Find where the given text appears and provide that cell's center as [x, y] coordinate. 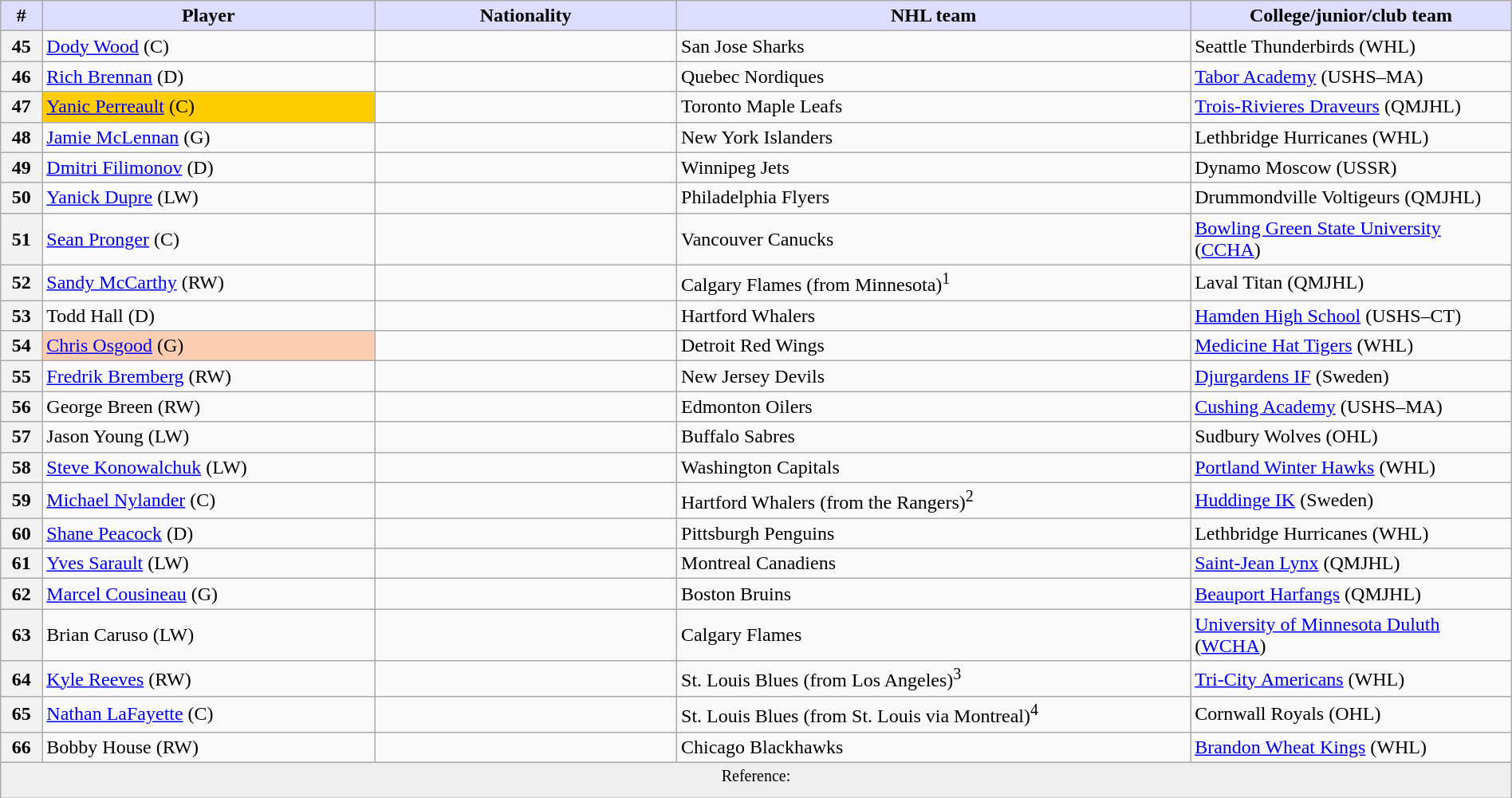
Sandy McCarthy (RW) [209, 282]
61 [22, 564]
Hamden High School (USHS–CT) [1351, 316]
54 [22, 346]
Toronto Maple Leafs [934, 107]
47 [22, 107]
Seattle Thunderbirds (WHL) [1351, 46]
Calgary Flames (from Minnesota)1 [934, 282]
Buffalo Sabres [934, 437]
Todd Hall (D) [209, 316]
College/junior/club team [1351, 16]
66 [22, 747]
Sudbury Wolves (OHL) [1351, 437]
Michael Nylander (C) [209, 501]
Marcel Cousineau (G) [209, 594]
56 [22, 407]
Winnipeg Jets [934, 167]
Chris Osgood (G) [209, 346]
Saint-Jean Lynx (QMJHL) [1351, 564]
Boston Bruins [934, 594]
Reference: [756, 780]
46 [22, 77]
49 [22, 167]
New Jersey Devils [934, 376]
60 [22, 533]
Laval Titan (QMJHL) [1351, 282]
Djurgardens IF (Sweden) [1351, 376]
Medicine Hat Tigers (WHL) [1351, 346]
Edmonton Oilers [934, 407]
Montreal Canadiens [934, 564]
Philadelphia Flyers [934, 198]
Calgary Flames [934, 635]
Trois-Rivieres Draveurs (QMJHL) [1351, 107]
Tri-City Americans (WHL) [1351, 679]
Tabor Academy (USHS–MA) [1351, 77]
George Breen (RW) [209, 407]
Dmitri Filimonov (D) [209, 167]
55 [22, 376]
NHL team [934, 16]
53 [22, 316]
Portland Winter Hawks (WHL) [1351, 467]
Jason Young (LW) [209, 437]
Dody Wood (C) [209, 46]
Vancouver Canucks [934, 239]
50 [22, 198]
62 [22, 594]
Washington Capitals [934, 467]
Brandon Wheat Kings (WHL) [1351, 747]
Pittsburgh Penguins [934, 533]
Rich Brennan (D) [209, 77]
Yanick Dupre (LW) [209, 198]
University of Minnesota Duluth (WCHA) [1351, 635]
63 [22, 635]
Huddinge IK (Sweden) [1351, 501]
San Jose Sharks [934, 46]
Hartford Whalers (from the Rangers)2 [934, 501]
58 [22, 467]
Bobby House (RW) [209, 747]
Quebec Nordiques [934, 77]
59 [22, 501]
Beauport Harfangs (QMJHL) [1351, 594]
48 [22, 137]
Drummondville Voltigeurs (QMJHL) [1351, 198]
Shane Peacock (D) [209, 533]
Yves Sarault (LW) [209, 564]
45 [22, 46]
Player [209, 16]
Nationality [526, 16]
New York Islanders [934, 137]
Steve Konowalchuk (LW) [209, 467]
St. Louis Blues (from St. Louis via Montreal)4 [934, 714]
51 [22, 239]
Chicago Blackhawks [934, 747]
Sean Pronger (C) [209, 239]
Brian Caruso (LW) [209, 635]
57 [22, 437]
65 [22, 714]
# [22, 16]
Detroit Red Wings [934, 346]
Yanic Perreault (C) [209, 107]
St. Louis Blues (from Los Angeles)3 [934, 679]
Kyle Reeves (RW) [209, 679]
64 [22, 679]
Nathan LaFayette (C) [209, 714]
52 [22, 282]
Cornwall Royals (OHL) [1351, 714]
Fredrik Bremberg (RW) [209, 376]
Cushing Academy (USHS–MA) [1351, 407]
Jamie McLennan (G) [209, 137]
Bowling Green State University (CCHA) [1351, 239]
Hartford Whalers [934, 316]
Dynamo Moscow (USSR) [1351, 167]
